Pinpoint the cell where the given text exists, returning its (X, Y) midpoint coordinate. 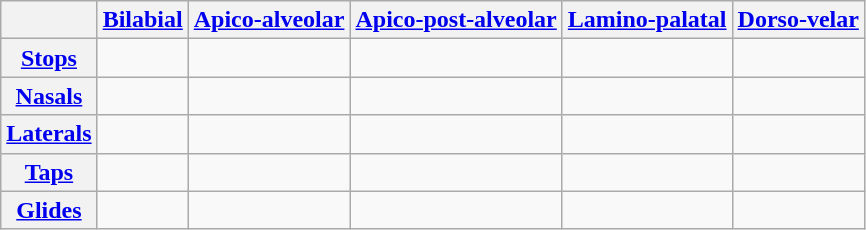
Apico-post-alveolar (456, 20)
Stops (49, 58)
Taps (49, 172)
Nasals (49, 96)
Apico-alveolar (269, 20)
Laterals (49, 134)
Bilabial (142, 20)
Lamino-palatal (647, 20)
Glides (49, 210)
Dorso-velar (798, 20)
